Extract the (X, Y) coordinate from the center of the cell holding the provided text.  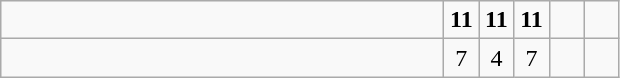
4 (496, 58)
